Return [X, Y] of the center of cell containing provided text 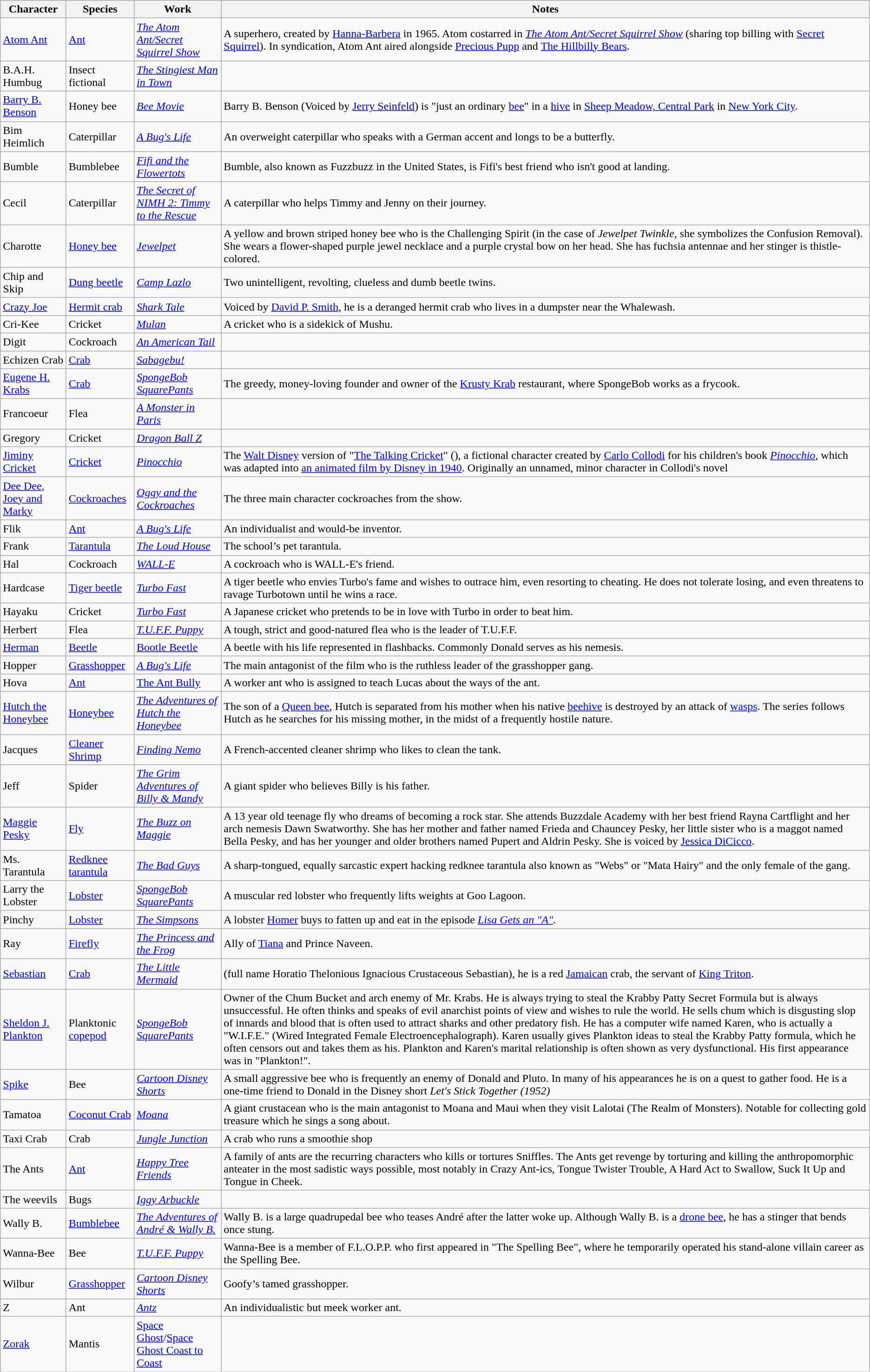
Bugs [100, 1199]
Frank [33, 546]
Coconut Crab [100, 1115]
Barry B. Benson (Voiced by Jerry Seinfeld) is "just an ordinary bee" in a hive in Sheep Meadow, Central Park in New York City. [546, 106]
Ally of Tiana and Prince Naveen. [546, 944]
Charotte [33, 246]
A lobster Homer buys to fatten up and eat in the episode Lisa Gets an "A". [546, 920]
Hopper [33, 665]
Moana [178, 1115]
Jewelpet [178, 246]
Ray [33, 944]
Flik [33, 529]
The Adventures of André & Wally B. [178, 1223]
Wilbur [33, 1283]
Bumble, also known as Fuzzbuzz in the United States, is Fifi's best friend who isn't good at landing. [546, 166]
Wally B. [33, 1223]
Hayaku [33, 612]
Mulan [178, 324]
Atom Ant [33, 40]
Dung beetle [100, 283]
A caterpillar who helps Timmy and Jenny on their journey. [546, 203]
Goofy’s tamed grasshopper. [546, 1283]
Iggy Arbuckle [178, 1199]
The school’s pet tarantula. [546, 546]
Cockroaches [100, 498]
Tarantula [100, 546]
The Stingiest Man in Town [178, 76]
A beetle with his life represented in flashbacks. Commonly Donald serves as his nemesis. [546, 647]
A sharp-tongued, equally sarcastic expert hacking redknee tarantula also known as "Webs" or "Mata Hairy" and the only female of the gang. [546, 866]
Bee Movie [178, 106]
Insect fictional [100, 76]
A giant spider who believes Billy is his father. [546, 786]
Antz [178, 1308]
Tamatoa [33, 1115]
The Grim Adventures of Billy & Mandy [178, 786]
Gregory [33, 438]
Happy Tree Friends [178, 1169]
Space Ghost/Space Ghost Coast to Coast [178, 1345]
Bim Heimlich [33, 137]
Shark Tale [178, 306]
Dee Dee, Joey and Marky [33, 498]
The Ants [33, 1169]
Notes [546, 9]
The greedy, money-loving founder and owner of the Krusty Krab restaurant, where SpongeBob works as a frycook. [546, 384]
The Adventures of Hutch the Honeybee [178, 713]
Sabagebu! [178, 359]
A French-accented cleaner shrimp who likes to clean the tank. [546, 749]
Pinchy [33, 920]
Herbert [33, 630]
Two unintelligent, revolting, clueless and dumb beetle twins. [546, 283]
Fly [100, 829]
Barry B. Benson [33, 106]
The Loud House [178, 546]
An American Tail [178, 342]
Jeff [33, 786]
Tiger beetle [100, 588]
An individualist and would-be inventor. [546, 529]
The Simpsons [178, 920]
Character [33, 9]
The Bad Guys [178, 866]
A muscular red lobster who frequently lifts weights at Goo Lagoon. [546, 895]
Francoeur [33, 414]
Beetle [100, 647]
The three main character cockroaches from the show. [546, 498]
Hal [33, 564]
Sheldon J. Plankton [33, 1029]
(full name Horatio Thelonious Ignacious Crustaceous Sebastian), he is a red Jamaican crab, the servant of King Triton. [546, 974]
Cri-Kee [33, 324]
Herman [33, 647]
The Ant Bully [178, 683]
WALL-E [178, 564]
Cecil [33, 203]
Camp Lazlo [178, 283]
Firefly [100, 944]
Maggie Pesky [33, 829]
Species [100, 9]
Dragon Ball Z [178, 438]
Eugene H. Krabs [33, 384]
Digit [33, 342]
Jacques [33, 749]
The Atom Ant/Secret Squirrel Show [178, 40]
The Little Mermaid [178, 974]
The main antagonist of the film who is the ruthless leader of the grasshopper gang. [546, 665]
Larry the Lobster [33, 895]
Hardcase [33, 588]
A Japanese cricket who pretends to be in love with Turbo in order to beat him. [546, 612]
Hova [33, 683]
The Princess and the Frog [178, 944]
A cricket who is a sidekick of Mushu. [546, 324]
Hutch the Honeybee [33, 713]
Mantis [100, 1345]
Hermit crab [100, 306]
Jungle Junction [178, 1139]
Finding Nemo [178, 749]
A cockroach who is WALL-E's friend. [546, 564]
A Monster in Paris [178, 414]
Pinocchio [178, 462]
Zorak [33, 1345]
An individualistic but meek worker ant. [546, 1308]
Planktonic copepod [100, 1029]
A crab who runs a smoothie shop [546, 1139]
Spike [33, 1084]
Spider [100, 786]
Voiced by David P. Smith, he is a deranged hermit crab who lives in a dumpster near the Whalewash. [546, 306]
Crazy Joe [33, 306]
The Buzz on Maggie [178, 829]
Fifi and the Flowertots [178, 166]
A tough, strict and good-natured flea who is the leader of T.U.F.F. [546, 630]
Z [33, 1308]
Bumble [33, 166]
Echizen Crab [33, 359]
Bootle Beetle [178, 647]
Taxi Crab [33, 1139]
Jiminy Cricket [33, 462]
Wanna-Bee [33, 1253]
Oggy and the Cockroaches [178, 498]
Ms. Tarantula [33, 866]
Cleaner Shrimp [100, 749]
Redknee tarantula [100, 866]
An overweight caterpillar who speaks with a German accent and longs to be a butterfly. [546, 137]
B.A.H. Humbug [33, 76]
The weevils [33, 1199]
Chip and Skip [33, 283]
The Secret of NIMH 2: Timmy to the Rescue [178, 203]
A worker ant who is assigned to teach Lucas about the ways of the ant. [546, 683]
Work [178, 9]
Honeybee [100, 713]
Sebastian [33, 974]
